Locate the cell with the specified text and output its [X, Y] center coordinate. 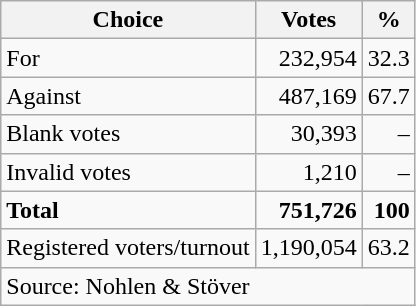
63.2 [388, 248]
Votes [308, 20]
Choice [128, 20]
Total [128, 210]
30,393 [308, 134]
1,210 [308, 172]
1,190,054 [308, 248]
Against [128, 96]
232,954 [308, 58]
487,169 [308, 96]
32.3 [388, 58]
751,726 [308, 210]
Invalid votes [128, 172]
Blank votes [128, 134]
100 [388, 210]
67.7 [388, 96]
For [128, 58]
% [388, 20]
Registered voters/turnout [128, 248]
Source: Nohlen & Stöver [208, 286]
